From the cell containing the given text, extract its center point as (X, Y) coordinate. 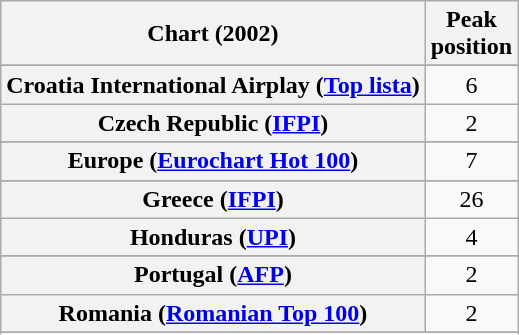
Romania (Romanian Top 100) (213, 313)
Europe (Eurochart Hot 100) (213, 161)
Croatia International Airplay (Top lista) (213, 85)
Honduras (UPI) (213, 237)
6 (471, 85)
26 (471, 199)
Czech Republic (IFPI) (213, 123)
Greece (IFPI) (213, 199)
Portugal (AFP) (213, 275)
Peakposition (471, 34)
7 (471, 161)
Chart (2002) (213, 34)
4 (471, 237)
